Output the (x, y) coordinate of the center of the cell containing the given text.  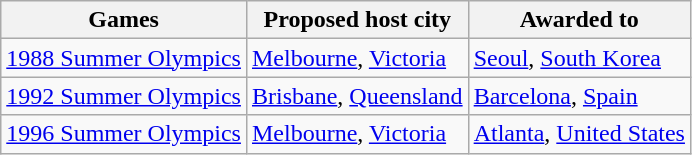
Atlanta, United States (579, 134)
1992 Summer Olympics (124, 96)
Brisbane, Queensland (357, 96)
1996 Summer Olympics (124, 134)
Awarded to (579, 20)
Games (124, 20)
Proposed host city (357, 20)
1988 Summer Olympics (124, 58)
Seoul, South Korea (579, 58)
Barcelona, Spain (579, 96)
